Scan for the cell matching the given text and deliver its [X, Y] coordinate at center. 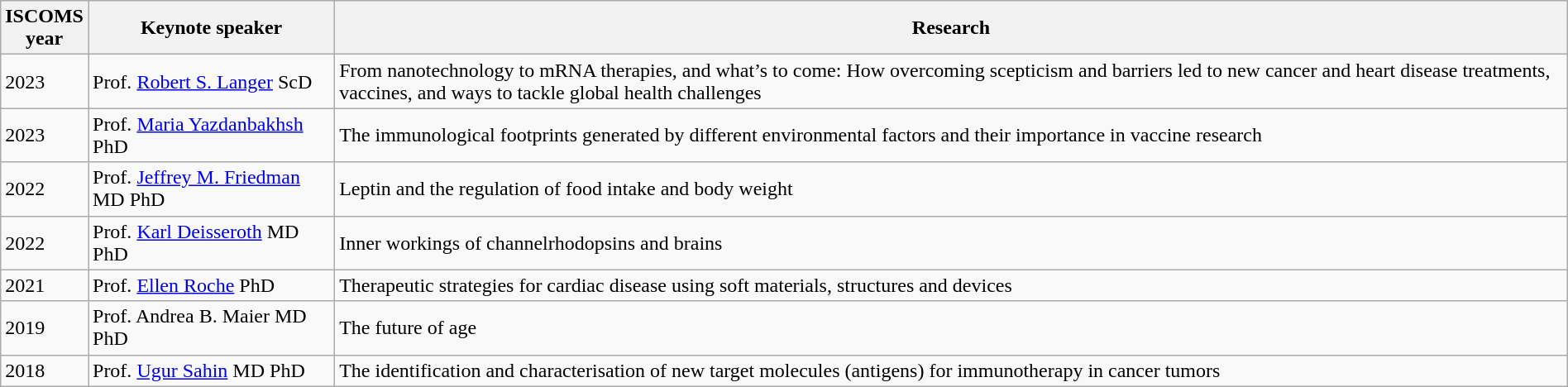
Keynote speaker [211, 28]
Research [951, 28]
Inner workings of channelrhodopsins and brains [951, 243]
Prof. Maria Yazdanbakhsh PhD [211, 136]
Therapeutic strategies for cardiac disease using soft materials, structures and devices [951, 285]
ISCOMS year [45, 28]
2018 [45, 370]
The future of age [951, 327]
Prof. Ugur Sahin MD PhD [211, 370]
Prof. Karl Deisseroth MD PhD [211, 243]
The identification and characterisation of new target molecules (antigens) for immunotherapy in cancer tumors [951, 370]
Prof. Ellen Roche PhD [211, 285]
The immunological footprints generated by different environmental factors and their importance in vaccine research [951, 136]
2021 [45, 285]
2019 [45, 327]
Leptin and the regulation of food intake and body weight [951, 189]
Prof. Robert S. Langer ScD [211, 81]
Prof. Andrea B. Maier MD PhD [211, 327]
Prof. Jeffrey M. Friedman MD PhD [211, 189]
